Determine the [x, y] coordinate at the center of the cell enclosing the given text.  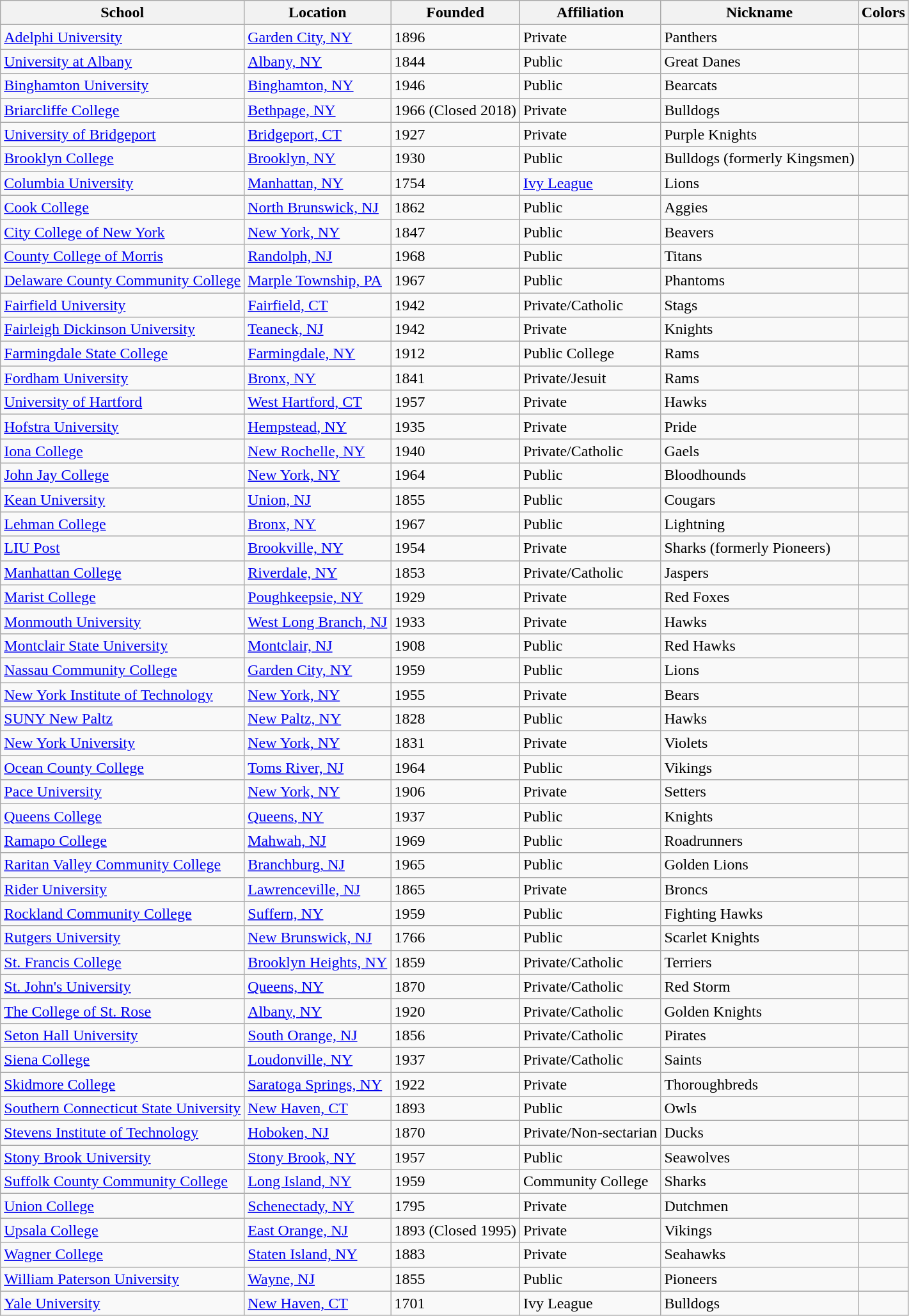
Fairfield University [123, 305]
Delaware County Community College [123, 280]
1893 [455, 1109]
University of Hartford [123, 402]
Union, NJ [317, 500]
Suffern, NY [317, 914]
Rockland Community College [123, 914]
Red Foxes [759, 597]
1883 [455, 1255]
Golden Knights [759, 1011]
Beavers [759, 232]
Adelphi University [123, 37]
St. Francis College [123, 962]
Queens College [123, 816]
1935 [455, 427]
Red Hawks [759, 646]
William Paterson University [123, 1279]
Brookville, NY [317, 548]
Montclair State University [123, 646]
Jaspers [759, 573]
Long Island, NY [317, 1182]
Briarcliffe College [123, 110]
1968 [455, 256]
Phantoms [759, 280]
Fairleigh Dickinson University [123, 329]
Brooklyn College [123, 159]
1908 [455, 646]
1930 [455, 159]
Montclair, NJ [317, 646]
1966 (Closed 2018) [455, 110]
Marple Township, PA [317, 280]
University at Albany [123, 61]
Lawrenceville, NJ [317, 889]
1912 [455, 354]
Location [317, 13]
New Paltz, NY [317, 719]
LIU Post [123, 548]
Ducks [759, 1133]
Staten Island, NY [317, 1255]
Bears [759, 694]
South Orange, NJ [317, 1035]
Gaels [759, 451]
Lightning [759, 524]
1896 [455, 37]
New York Institute of Technology [123, 694]
Skidmore College [123, 1084]
Branchburg, NJ [317, 865]
Pirates [759, 1035]
1933 [455, 621]
Cook College [123, 207]
Columbia University [123, 183]
Rutgers University [123, 938]
Terriers [759, 962]
1906 [455, 792]
City College of New York [123, 232]
Affiliation [590, 13]
New Rochelle, NY [317, 451]
Broncs [759, 889]
Raritan Valley Community College [123, 865]
Loudonville, NY [317, 1059]
Bearcats [759, 86]
1701 [455, 1303]
Hofstra University [123, 427]
1847 [455, 232]
Kean University [123, 500]
John Jay College [123, 475]
Stony Brook University [123, 1157]
Wagner College [123, 1255]
Toms River, NJ [317, 768]
SUNY New Paltz [123, 719]
Manhattan, NY [317, 183]
1929 [455, 597]
Panthers [759, 37]
Thoroughbreds [759, 1084]
Poughkeepsie, NY [317, 597]
The College of St. Rose [123, 1011]
1856 [455, 1035]
Lehman College [123, 524]
Stevens Institute of Technology [123, 1133]
Southern Connecticut State University [123, 1109]
Ocean County College [123, 768]
Mahwah, NJ [317, 841]
Binghamton, NY [317, 86]
1862 [455, 207]
St. John's University [123, 987]
Upsala College [123, 1230]
West Hartford, CT [317, 402]
Fordham University [123, 378]
Nickname [759, 13]
Seawolves [759, 1157]
Nassau Community College [123, 670]
Red Storm [759, 987]
1920 [455, 1011]
Private/Non-sectarian [590, 1133]
1946 [455, 86]
1831 [455, 743]
Founded [455, 13]
Seton Hall University [123, 1035]
County College of Morris [123, 256]
Brooklyn Heights, NY [317, 962]
Community College [590, 1182]
Farmingdale, NY [317, 354]
Saratoga Springs, NY [317, 1084]
Sharks (formerly Pioneers) [759, 548]
1841 [455, 378]
Ramapo College [123, 841]
1955 [455, 694]
1965 [455, 865]
Sharks [759, 1182]
Setters [759, 792]
Cougars [759, 500]
Riverdale, NY [317, 573]
Marist College [123, 597]
Randolph, NJ [317, 256]
University of Bridgeport [123, 134]
1795 [455, 1206]
1954 [455, 548]
Dutchmen [759, 1206]
Purple Knights [759, 134]
Bridgeport, CT [317, 134]
Violets [759, 743]
1893 (Closed 1995) [455, 1230]
Great Danes [759, 61]
East Orange, NJ [317, 1230]
Fighting Hawks [759, 914]
Monmouth University [123, 621]
Public College [590, 354]
Stony Brook, NY [317, 1157]
Manhattan College [123, 573]
Saints [759, 1059]
Scarlet Knights [759, 938]
1754 [455, 183]
Owls [759, 1109]
Brooklyn, NY [317, 159]
1940 [455, 451]
School [123, 13]
Colors [883, 13]
Bloodhounds [759, 475]
1969 [455, 841]
Stags [759, 305]
1859 [455, 962]
Pride [759, 427]
Teaneck, NJ [317, 329]
Roadrunners [759, 841]
Wayne, NJ [317, 1279]
North Brunswick, NJ [317, 207]
Private/Jesuit [590, 378]
Binghamton University [123, 86]
Hempstead, NY [317, 427]
Seahawks [759, 1255]
Bethpage, NY [317, 110]
Farmingdale State College [123, 354]
Pace University [123, 792]
Siena College [123, 1059]
Bulldogs (formerly Kingsmen) [759, 159]
Schenectady, NY [317, 1206]
Pioneers [759, 1279]
Aggies [759, 207]
Iona College [123, 451]
Golden Lions [759, 865]
Fairfield, CT [317, 305]
Suffolk County Community College [123, 1182]
1865 [455, 889]
New Brunswick, NJ [317, 938]
Hoboken, NJ [317, 1133]
Titans [759, 256]
West Long Branch, NJ [317, 621]
1853 [455, 573]
1922 [455, 1084]
1828 [455, 719]
Union College [123, 1206]
1927 [455, 134]
Rider University [123, 889]
Yale University [123, 1303]
1766 [455, 938]
1844 [455, 61]
New York University [123, 743]
